Provide the (X, Y) coordinate of the cell's center where the given text is located.  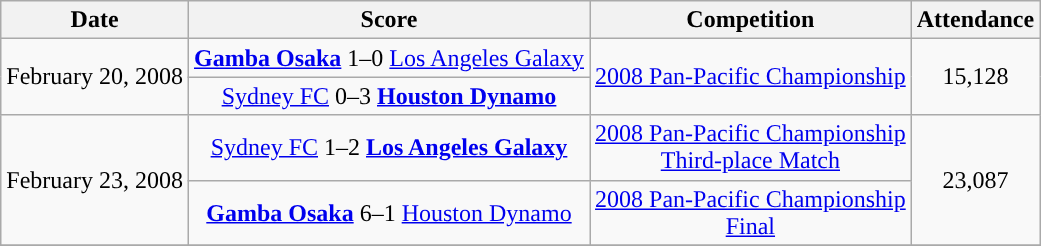
Attendance (975, 20)
Sydney FC 1–2 Los Angeles Galaxy (388, 148)
15,128 (975, 77)
February 20, 2008 (95, 77)
Score (388, 20)
23,087 (975, 180)
Date (95, 20)
2008 Pan-Pacific ChampionshipThird-place Match (751, 148)
2008 Pan-Pacific Championship (751, 77)
Sydney FC 0–3 Houston Dynamo (388, 96)
Competition (751, 20)
Gamba Osaka 6–1 Houston Dynamo (388, 212)
February 23, 2008 (95, 180)
2008 Pan-Pacific ChampionshipFinal (751, 212)
Gamba Osaka 1–0 Los Angeles Galaxy (388, 58)
